Return [X, Y] of the center of cell containing provided text 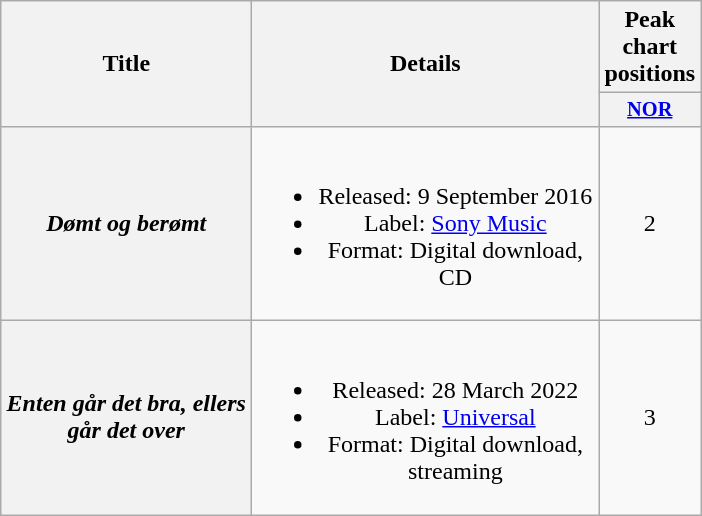
Dømt og berømt [126, 223]
NOR [650, 110]
Enten går det bra, ellers går det over [126, 418]
3 [650, 418]
Title [126, 64]
2 [650, 223]
Released: 28 March 2022Label: UniversalFormat: Digital download, streaming [426, 418]
Released: 9 September 2016Label: Sony MusicFormat: Digital download, CD [426, 223]
Details [426, 64]
Peak chart positions [650, 47]
